Find where the given text appears and provide that cell's center as (x, y) coordinate. 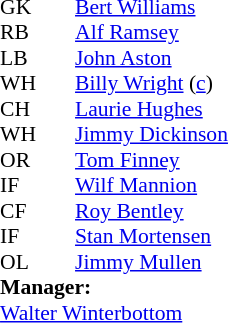
Jimmy Dickinson (152, 135)
Jimmy Mullen (152, 262)
Laurie Hughes (152, 109)
RB (19, 33)
Manager: (114, 287)
CF (19, 211)
Alf Ramsey (152, 33)
OL (19, 262)
Stan Mortensen (152, 237)
CH (19, 109)
Tom Finney (152, 160)
John Aston (152, 58)
LB (19, 58)
Roy Bentley (152, 211)
OR (19, 160)
Wilf Mannion (152, 185)
Billy Wright (c) (152, 83)
